Find where the given text appears and provide that cell's center as (X, Y) coordinate. 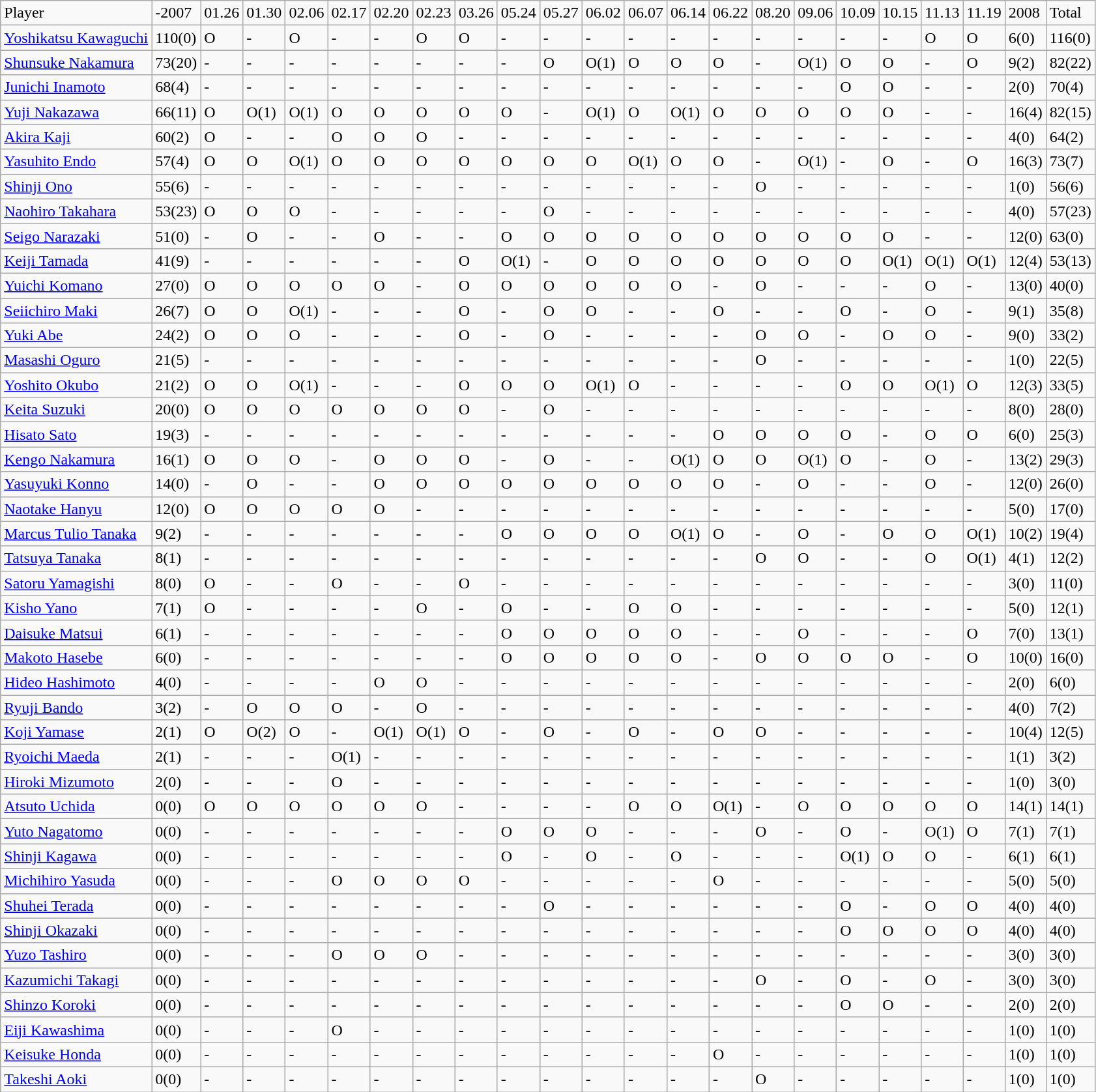
25(3) (1070, 435)
14(0) (176, 484)
Naohiro Takahara (76, 211)
Shinji Okazaki (76, 930)
Yoshikatsu Kawaguchi (76, 38)
66(11) (176, 112)
22(5) (1070, 360)
Makoto Hasebe (76, 657)
Shinzo Koroki (76, 1005)
26(0) (1070, 484)
Shuhei Terada (76, 906)
Daisuke Matsui (76, 633)
02.06 (306, 13)
82(22) (1070, 63)
05.27 (560, 13)
73(20) (176, 63)
Yuto Nagatomo (76, 831)
Ryoichi Maeda (76, 757)
Kazumichi Takagi (76, 980)
24(2) (176, 336)
13(1) (1070, 633)
Marcus Tulio Tanaka (76, 534)
13(0) (1026, 285)
53(23) (176, 211)
110(0) (176, 38)
57(23) (1070, 211)
02.17 (349, 13)
7(2) (1070, 707)
Keita Suzuki (76, 410)
Koji Yamase (76, 732)
53(13) (1070, 261)
21(5) (176, 360)
Takeshi Aoki (76, 1079)
11(0) (1070, 583)
Yasuyuki Konno (76, 484)
7(0) (1026, 633)
12(3) (1026, 385)
Kengo Nakamura (76, 459)
16(0) (1070, 657)
06.14 (688, 13)
Seiichiro Maki (76, 311)
27(0) (176, 285)
26(7) (176, 311)
03.26 (476, 13)
Keiji Tamada (76, 261)
O(2) (265, 732)
55(6) (176, 186)
51(0) (176, 236)
Yuichi Komano (76, 285)
64(2) (1070, 137)
12(1) (1070, 608)
16(3) (1026, 162)
41(9) (176, 261)
Tatsuya Tanaka (76, 558)
9(1) (1026, 311)
63(0) (1070, 236)
82(15) (1070, 112)
Masashi Oguro (76, 360)
13(2) (1026, 459)
Hideo Hashimoto (76, 682)
Ryuji Bando (76, 707)
Junichi Inamoto (76, 87)
Naotake Hanyu (76, 509)
Player (76, 13)
Keisuke Honda (76, 1054)
11.19 (984, 13)
Shinji Ono (76, 186)
-2007 (176, 13)
02.23 (434, 13)
28(0) (1070, 410)
60(2) (176, 137)
4(1) (1026, 558)
35(8) (1070, 311)
33(2) (1070, 336)
10(4) (1026, 732)
17(0) (1070, 509)
12(2) (1070, 558)
Akira Kaji (76, 137)
2008 (1026, 13)
Yasuhito Endo (76, 162)
29(3) (1070, 459)
16(4) (1026, 112)
Yuji Nakazawa (76, 112)
12(5) (1070, 732)
9(0) (1026, 336)
Shunsuke Nakamura (76, 63)
06.07 (645, 13)
Yoshito Okubo (76, 385)
Eiji Kawashima (76, 1029)
05.24 (519, 13)
Shinji Kagawa (76, 856)
01.30 (265, 13)
Yuki Abe (76, 336)
10(0) (1026, 657)
08.20 (773, 13)
10(2) (1026, 534)
19(4) (1070, 534)
20(0) (176, 410)
56(6) (1070, 186)
21(2) (176, 385)
12(4) (1026, 261)
16(1) (176, 459)
Yuzo Tashiro (76, 955)
01.26 (222, 13)
Kisho Yano (76, 608)
10.09 (858, 13)
11.13 (942, 13)
57(4) (176, 162)
09.06 (816, 13)
06.22 (731, 13)
Seigo Narazaki (76, 236)
Hisato Sato (76, 435)
06.02 (603, 13)
1(1) (1026, 757)
10.15 (901, 13)
Total (1070, 13)
73(7) (1070, 162)
70(4) (1070, 87)
40(0) (1070, 285)
19(3) (176, 435)
02.20 (391, 13)
68(4) (176, 87)
Hiroki Mizumoto (76, 782)
8(1) (176, 558)
116(0) (1070, 38)
Michihiro Yasuda (76, 881)
Atsuto Uchida (76, 807)
Satoru Yamagishi (76, 583)
33(5) (1070, 385)
